Determine the [x, y] coordinate at the center of the cell enclosing the given text.  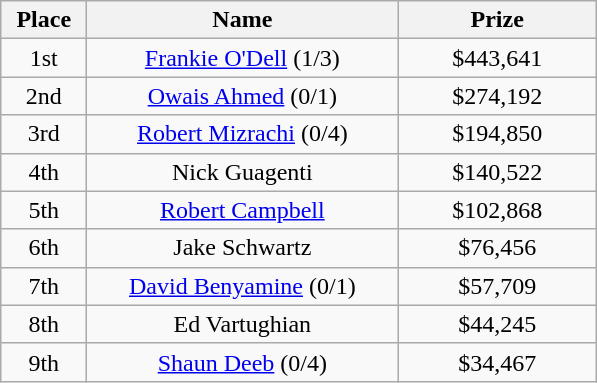
Robert Campbell [242, 210]
8th [44, 324]
$194,850 [498, 134]
Nick Guagenti [242, 172]
Jake Schwartz [242, 248]
3rd [44, 134]
$57,709 [498, 286]
6th [44, 248]
Shaun Deeb (0/4) [242, 362]
1st [44, 58]
Ed Vartughian [242, 324]
Place [44, 20]
Robert Mizrachi (0/4) [242, 134]
7th [44, 286]
$34,467 [498, 362]
David Benyamine (0/1) [242, 286]
Prize [498, 20]
5th [44, 210]
Frankie O'Dell (1/3) [242, 58]
Owais Ahmed (0/1) [242, 96]
2nd [44, 96]
$274,192 [498, 96]
Name [242, 20]
$102,868 [498, 210]
$44,245 [498, 324]
$443,641 [498, 58]
$76,456 [498, 248]
$140,522 [498, 172]
4th [44, 172]
9th [44, 362]
